Scan for the cell matching the given text and deliver its [X, Y] coordinate at center. 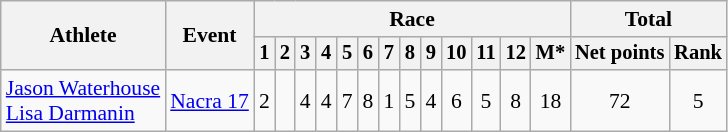
Athlete [83, 36]
10 [456, 54]
Rank [698, 54]
Event [210, 36]
M* [550, 54]
Total [648, 19]
12 [516, 54]
9 [430, 54]
Jason WaterhouseLisa Darmanin [83, 100]
Race [412, 19]
Nacra 17 [210, 100]
Net points [620, 54]
3 [306, 54]
11 [486, 54]
18 [550, 100]
72 [620, 100]
